Scan for the cell matching the given text and deliver its [X, Y] coordinate at center. 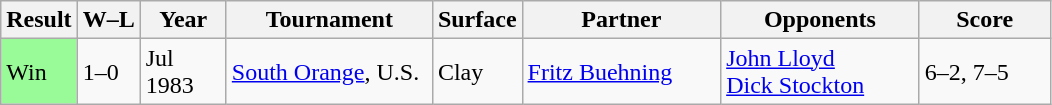
Tournament [329, 20]
Surface [477, 20]
Year [183, 20]
W–L [108, 20]
Partner [622, 20]
Result [39, 20]
Fritz Buehning [622, 72]
Opponents [820, 20]
Score [984, 20]
1–0 [108, 72]
6–2, 7–5 [984, 72]
Win [39, 72]
Jul 1983 [183, 72]
Clay [477, 72]
John Lloyd Dick Stockton [820, 72]
South Orange, U.S. [329, 72]
